Identify which cell holds the provided text, then report its [X, Y] central coordinate. 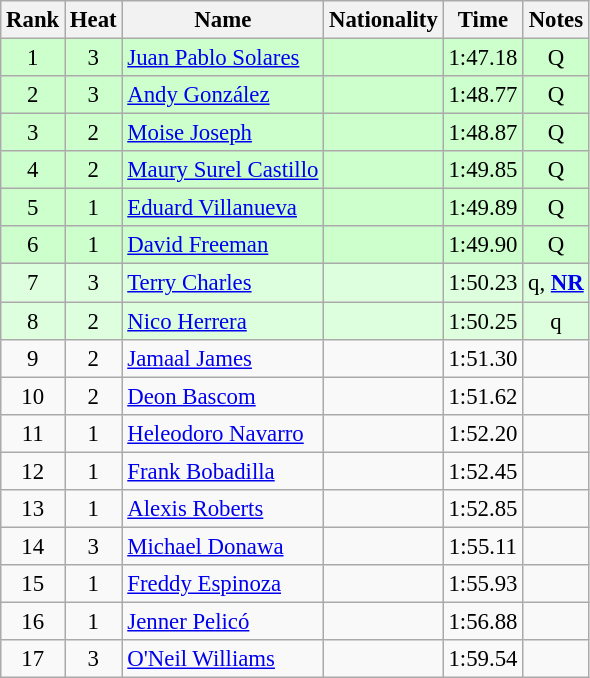
16 [33, 621]
Eduard Villanueva [223, 208]
1:52.20 [483, 433]
15 [33, 584]
Terry Charles [223, 283]
5 [33, 208]
1:56.88 [483, 621]
10 [33, 396]
1:52.85 [483, 509]
Nico Herrera [223, 321]
Nationality [384, 20]
1:50.23 [483, 283]
Rank [33, 20]
Alexis Roberts [223, 509]
Moise Joseph [223, 133]
Jenner Pelicó [223, 621]
Juan Pablo Solares [223, 58]
1:55.93 [483, 584]
1:47.18 [483, 58]
1:50.25 [483, 321]
q [556, 321]
1:48.77 [483, 95]
1:59.54 [483, 659]
Frank Bobadilla [223, 471]
1:51.30 [483, 358]
8 [33, 321]
Michael Donawa [223, 546]
q, NR [556, 283]
Heat [94, 20]
12 [33, 471]
13 [33, 509]
1:55.11 [483, 546]
Andy González [223, 95]
1:51.62 [483, 396]
1:48.87 [483, 133]
1:49.90 [483, 245]
Jamaal James [223, 358]
7 [33, 283]
Freddy Espinoza [223, 584]
9 [33, 358]
6 [33, 245]
Notes [556, 20]
1:49.85 [483, 170]
1:52.45 [483, 471]
14 [33, 546]
O'Neil Williams [223, 659]
Name [223, 20]
Maury Surel Castillo [223, 170]
4 [33, 170]
1:49.89 [483, 208]
David Freeman [223, 245]
Time [483, 20]
Deon Bascom [223, 396]
11 [33, 433]
Heleodoro Navarro [223, 433]
17 [33, 659]
